Provide the (X, Y) coordinate of the cell's center where the given text is located.  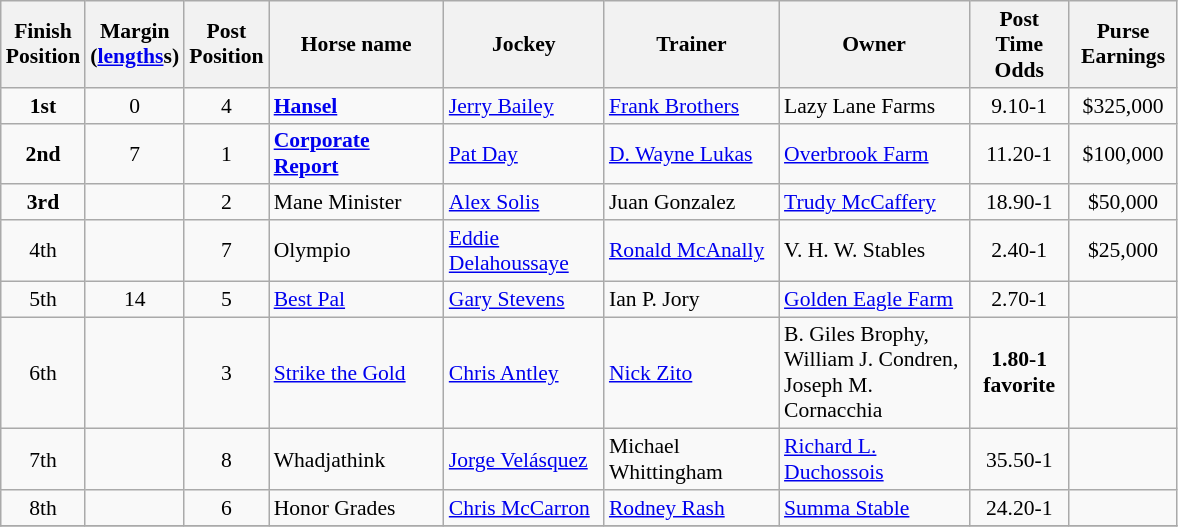
V. H. W. Stables (874, 250)
2nd (43, 154)
Owner (874, 44)
Corporate Report (356, 154)
Rodney Rash (692, 508)
Honor Grades (356, 508)
Eddie Delahoussaye (524, 250)
8 (226, 460)
Post Time Odds (1019, 44)
Purse Earnings (1123, 44)
Finish Position (43, 44)
Chris Antley (524, 373)
Golden Eagle Farm (874, 299)
Post Position (226, 44)
D. Wayne Lukas (692, 154)
Best Pal (356, 299)
Jockey (524, 44)
14 (134, 299)
$325,000 (1123, 106)
$25,000 (1123, 250)
Gary Stevens (524, 299)
B. Giles Brophy, William J. Condren, Joseph M. Cornacchia (874, 373)
Ronald McAnally (692, 250)
6 (226, 508)
Trudy McCaffery (874, 203)
4th (43, 250)
Margin (lengthss) (134, 44)
Michael Whittingham (692, 460)
0 (134, 106)
Mane Minister (356, 203)
Summa Stable (874, 508)
3 (226, 373)
18.90-1 (1019, 203)
Horse name (356, 44)
Hansel (356, 106)
1.80-1 favorite (1019, 373)
Alex Solis (524, 203)
Strike the Gold (356, 373)
Whadjathink (356, 460)
2 (226, 203)
Frank Brothers (692, 106)
Richard L. Duchossois (874, 460)
24.20-1 (1019, 508)
4 (226, 106)
11.20-1 (1019, 154)
6th (43, 373)
2.70-1 (1019, 299)
2.40-1 (1019, 250)
Chris McCarron (524, 508)
7th (43, 460)
Olympio (356, 250)
Pat Day (524, 154)
Nick Zito (692, 373)
5th (43, 299)
Lazy Lane Farms (874, 106)
1st (43, 106)
Juan Gonzalez (692, 203)
$50,000 (1123, 203)
35.50-1 (1019, 460)
Ian P. Jory (692, 299)
Jerry Bailey (524, 106)
5 (226, 299)
9.10-1 (1019, 106)
8th (43, 508)
Trainer (692, 44)
3rd (43, 203)
1 (226, 154)
Jorge Velásquez (524, 460)
$100,000 (1123, 154)
Overbrook Farm (874, 154)
